Pinpoint the cell where the given text exists, returning its (x, y) midpoint coordinate. 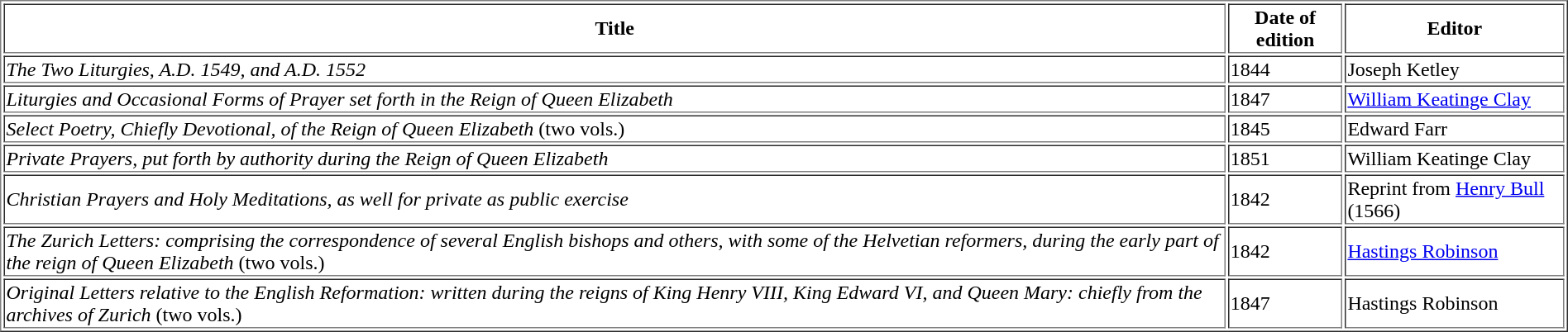
Reprint from Henry Bull (1566) (1454, 200)
Private Prayers, put forth by authority during the Reign of Queen Elizabeth (614, 159)
1844 (1285, 69)
1845 (1285, 129)
Joseph Ketley (1454, 69)
Title (614, 28)
Christian Prayers and Holy Meditations, as well for private as public exercise (614, 200)
Select Poetry, Chiefly Devotional, of the Reign of Queen Elizabeth (two vols.) (614, 129)
Date of edition (1285, 28)
The Two Liturgies, A.D. 1549, and A.D. 1552 (614, 69)
Liturgies and Occasional Forms of Prayer set forth in the Reign of Queen Elizabeth (614, 99)
Edward Farr (1454, 129)
1851 (1285, 159)
Editor (1454, 28)
